Determine the [X, Y] coordinate at the center of the cell enclosing the given text.  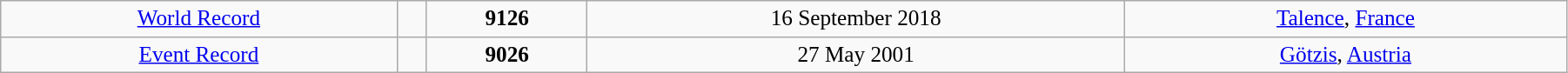
Event Record [198, 55]
Götzis, Austria [1345, 55]
16 September 2018 [856, 19]
World Record [198, 19]
27 May 2001 [856, 55]
9126 [506, 19]
Talence, France [1345, 19]
9026 [506, 55]
